Provide the (X, Y) coordinate of the cell's center where the given text is located.  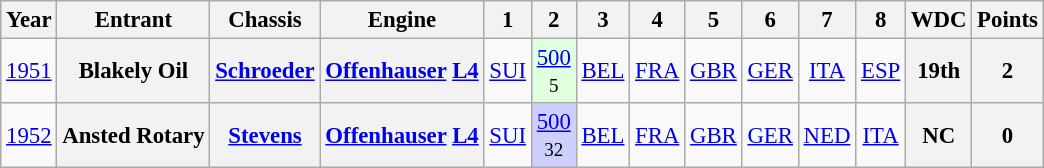
7 (826, 20)
5 (714, 20)
Chassis (265, 20)
0 (1008, 136)
Entrant (134, 20)
Points (1008, 20)
8 (881, 20)
Schroeder (265, 72)
Stevens (265, 136)
1951 (29, 72)
Ansted Rotary (134, 136)
19th (939, 72)
Year (29, 20)
3 (603, 20)
ESP (881, 72)
1952 (29, 136)
Blakely Oil (134, 72)
50032 (554, 136)
Engine (402, 20)
NED (826, 136)
WDC (939, 20)
4 (658, 20)
NC (939, 136)
5005 (554, 72)
1 (508, 20)
6 (770, 20)
